Provide the (x, y) coordinate of the cell's center where the given text is located.  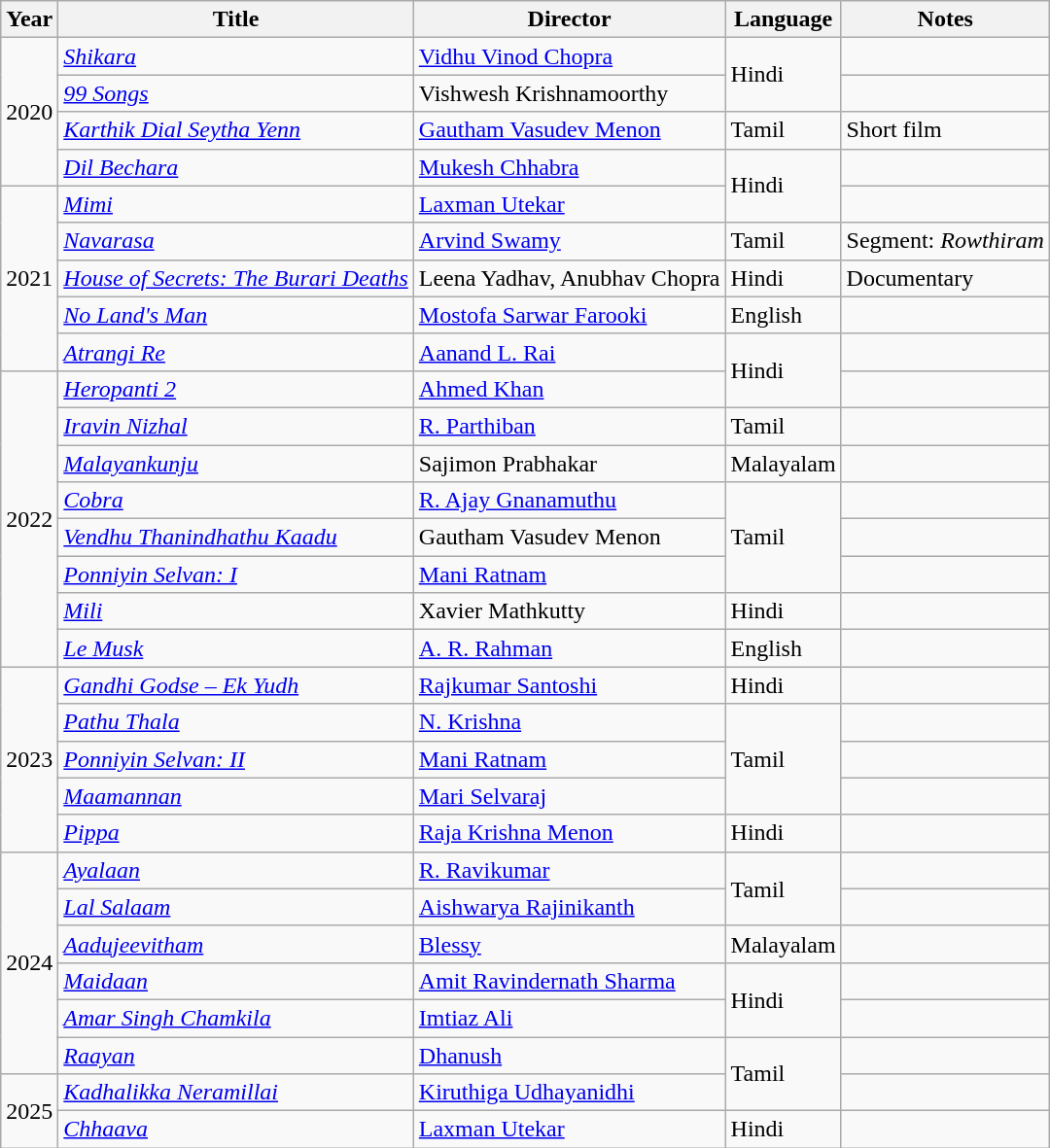
Aadujeevitham (235, 944)
2024 (29, 962)
Navarasa (235, 241)
2025 (29, 1111)
2020 (29, 112)
Ponniyin Selvan: II (235, 759)
Vidhu Vinod Chopra (570, 56)
Vishwesh Krishnamoorthy (570, 93)
Mimi (235, 204)
Blessy (570, 944)
Dil Bechara (235, 167)
Atrangi Re (235, 352)
Language (784, 19)
Karthik Dial Seytha Yenn (235, 130)
Raja Krishna Menon (570, 833)
Chhaava (235, 1130)
Heropanti 2 (235, 389)
Notes (945, 19)
2021 (29, 278)
Title (235, 19)
Cobra (235, 501)
Kiruthiga Udhayanidhi (570, 1093)
Short film (945, 130)
Mari Selvaraj (570, 796)
Malayankunju (235, 464)
N. Krishna (570, 722)
Mostofa Sarwar Farooki (570, 315)
Lal Salaam (235, 907)
Pathu Thala (235, 722)
Mukesh Chhabra (570, 167)
Xavier Mathkutty (570, 611)
2023 (29, 759)
R. Parthiban (570, 426)
Maidaan (235, 981)
Raayan (235, 1055)
Aanand L. Rai (570, 352)
Segment: Rowthiram (945, 241)
No Land's Man (235, 315)
Director (570, 19)
2022 (29, 518)
Sajimon Prabhakar (570, 464)
Kadhalikka Neramillai (235, 1093)
R. Ravikumar (570, 870)
Vendhu Thanindhathu Kaadu (235, 538)
Imtiaz Ali (570, 1018)
Gandhi Godse – Ek Yudh (235, 685)
Documentary (945, 278)
Dhanush (570, 1055)
A. R. Rahman (570, 648)
Mili (235, 611)
Arvind Swamy (570, 241)
House of Secrets: The Burari Deaths (235, 278)
Leena Yadhav, Anubhav Chopra (570, 278)
Shikara (235, 56)
R. Ajay Gnanamuthu (570, 501)
Pippa (235, 833)
Ayalaan (235, 870)
Amit Ravindernath Sharma (570, 981)
Aishwarya Rajinikanth (570, 907)
Ahmed Khan (570, 389)
99 Songs (235, 93)
Maamannan (235, 796)
Rajkumar Santoshi (570, 685)
Year (29, 19)
Amar Singh Chamkila (235, 1018)
Ponniyin Selvan: I (235, 574)
Iravin Nizhal (235, 426)
Le Musk (235, 648)
